From the cell containing the given text, extract its center point as (x, y) coordinate. 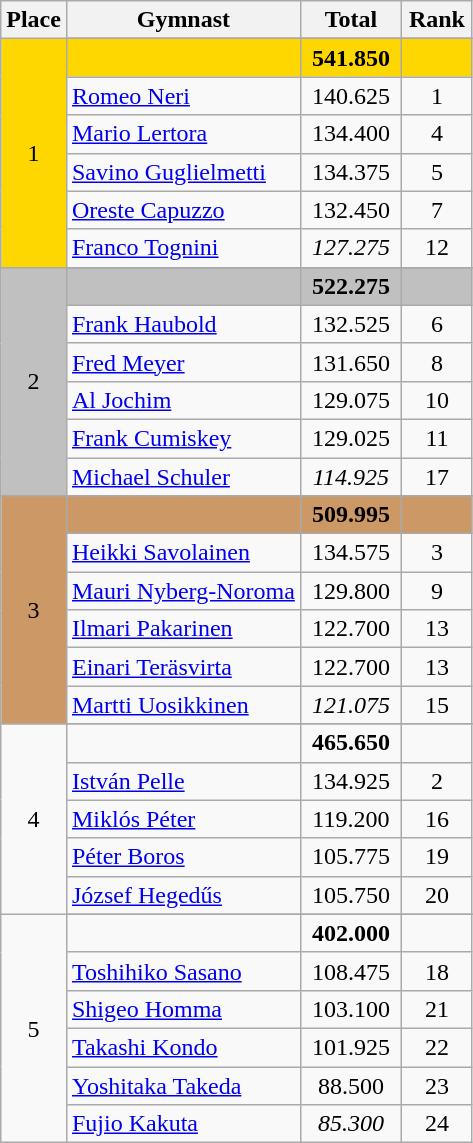
Takashi Kondo (183, 1047)
Mario Lertora (183, 134)
134.575 (350, 553)
129.800 (350, 591)
88.500 (350, 1085)
Yoshitaka Takeda (183, 1085)
108.475 (350, 971)
522.275 (350, 286)
23 (436, 1085)
131.650 (350, 362)
Oreste Capuzzo (183, 210)
134.375 (350, 172)
402.000 (350, 933)
Total (350, 20)
129.025 (350, 438)
9 (436, 591)
6 (436, 324)
Miklós Péter (183, 819)
21 (436, 1009)
16 (436, 819)
103.100 (350, 1009)
Al Jochim (183, 400)
Ilmari Pakarinen (183, 629)
105.775 (350, 857)
Rank (436, 20)
Place (34, 20)
85.300 (350, 1124)
140.625 (350, 96)
10 (436, 400)
Fred Meyer (183, 362)
509.995 (350, 515)
Martti Uosikkinen (183, 705)
134.400 (350, 134)
24 (436, 1124)
Toshihiko Sasano (183, 971)
8 (436, 362)
17 (436, 477)
121.075 (350, 705)
Savino Guglielmetti (183, 172)
Einari Teräsvirta (183, 667)
7 (436, 210)
119.200 (350, 819)
132.525 (350, 324)
Romeo Neri (183, 96)
Frank Haubold (183, 324)
18 (436, 971)
Heikki Savolainen (183, 553)
Fujio Kakuta (183, 1124)
István Pelle (183, 781)
541.850 (350, 58)
114.925 (350, 477)
15 (436, 705)
127.275 (350, 248)
Péter Boros (183, 857)
Mauri Nyberg-Noroma (183, 591)
Gymnast (183, 20)
465.650 (350, 743)
Frank Cumiskey (183, 438)
22 (436, 1047)
19 (436, 857)
Shigeo Homma (183, 1009)
132.450 (350, 210)
101.925 (350, 1047)
134.925 (350, 781)
105.750 (350, 895)
József Hegedűs (183, 895)
20 (436, 895)
Michael Schuler (183, 477)
12 (436, 248)
11 (436, 438)
129.075 (350, 400)
Franco Tognini (183, 248)
